Provide the (x, y) coordinate of the cell's center where the given text is located.  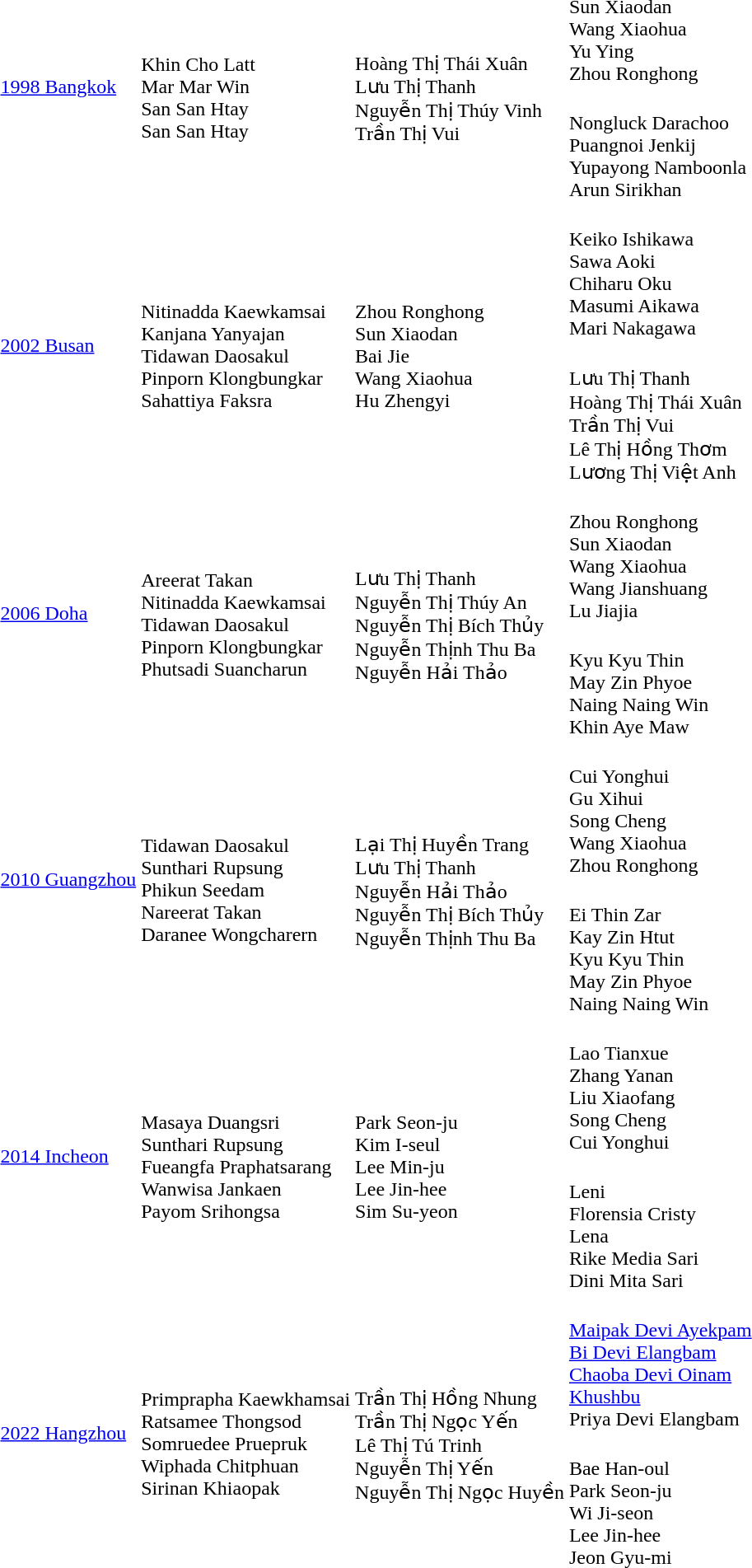
Lại Thị Huyền TrangLưu Thị ThanhNguyễn Hải ThảoNguyễn Thị Bích ThủyNguyễn Thịnh Thu Ba (460, 878)
Nitinadda KaewkamsaiKanjana YanyajanTidawan DaosakulPinporn KlongbungkarSahattiya Faksra (245, 344)
Tidawan DaosakulSunthari RupsungPhikun SeedamNareerat TakanDaranee Wongcharern (245, 878)
Park Seon-juKim I-seulLee Min-juLee Jin-heeSim Su-yeon (460, 1155)
Lưu Thị ThanhNguyễn Thị Thúy AnNguyễn Thị Bích ThủyNguyễn Thịnh Thu BaNguyễn Hải Thảo (460, 614)
Areerat TakanNitinadda KaewkamsaiTidawan DaosakulPinporn KlongbungkarPhutsadi Suancharun (245, 614)
Masaya DuangsriSunthari RupsungFueangfa PraphatsarangWanwisa JankaenPayom Srihongsa (245, 1155)
Zhou RonghongSun XiaodanBai JieWang XiaohuaHu Zhengyi (460, 344)
